Return (x, y) of the center of cell containing provided text 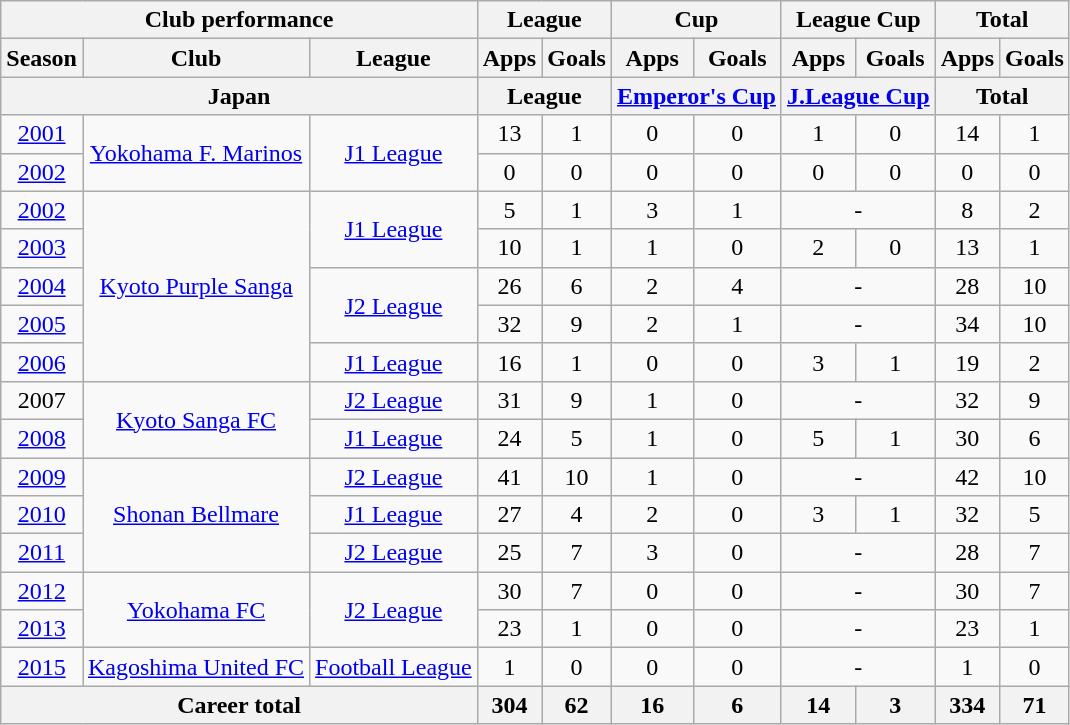
2005 (42, 324)
2009 (42, 477)
2006 (42, 362)
2008 (42, 438)
27 (509, 515)
Kyoto Sanga FC (196, 419)
19 (967, 362)
2015 (42, 667)
25 (509, 553)
Shonan Bellmare (196, 515)
2001 (42, 134)
42 (967, 477)
Japan (240, 96)
2010 (42, 515)
62 (577, 705)
26 (509, 286)
2004 (42, 286)
8 (967, 210)
League Cup (858, 20)
Kagoshima United FC (196, 667)
Season (42, 58)
Emperor's Cup (696, 96)
Football League (394, 667)
41 (509, 477)
334 (967, 705)
2011 (42, 553)
2003 (42, 248)
Yokohama FC (196, 610)
304 (509, 705)
Cup (696, 20)
Club performance (240, 20)
Yokohama F. Marinos (196, 153)
2012 (42, 591)
34 (967, 324)
Career total (240, 705)
24 (509, 438)
31 (509, 400)
Club (196, 58)
2007 (42, 400)
J.League Cup (858, 96)
2013 (42, 629)
71 (1035, 705)
Kyoto Purple Sanga (196, 286)
